Output the (X, Y) coordinate of the center of the cell containing the given text.  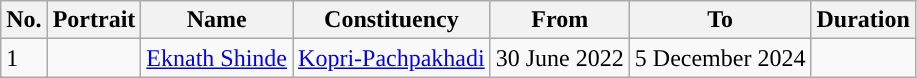
30 June 2022 (560, 58)
Duration (863, 20)
Eknath Shinde (217, 58)
Name (217, 20)
5 December 2024 (720, 58)
From (560, 20)
Portrait (94, 20)
Constituency (392, 20)
No. (24, 20)
Kopri-Pachpakhadi (392, 58)
1 (24, 58)
To (720, 20)
